Determine the [x, y] coordinate at the center of the cell enclosing the given text.  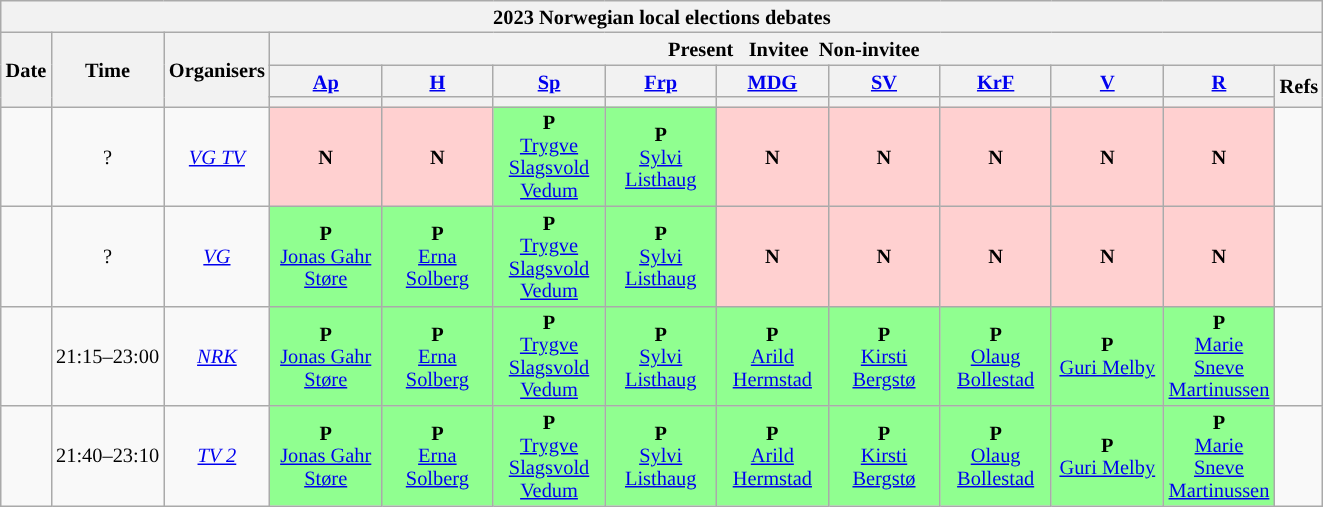
VG [217, 256]
Sp [549, 81]
H [438, 81]
NRK [217, 356]
Present Invitee Non-invitee [796, 48]
Organisers [217, 69]
2023 Norwegian local elections debates [662, 16]
21:40–23:10 [108, 455]
Date [26, 69]
KrF [996, 81]
TV 2 [217, 455]
Frp [661, 81]
VG TV [217, 156]
SV [884, 81]
V [1107, 81]
Refs [1299, 86]
Time [108, 69]
MDG [773, 81]
21:15–23:00 [108, 356]
R [1219, 81]
Ap [326, 81]
